Return the [X, Y] coordinate for the center point of the cell that contains the specified text.  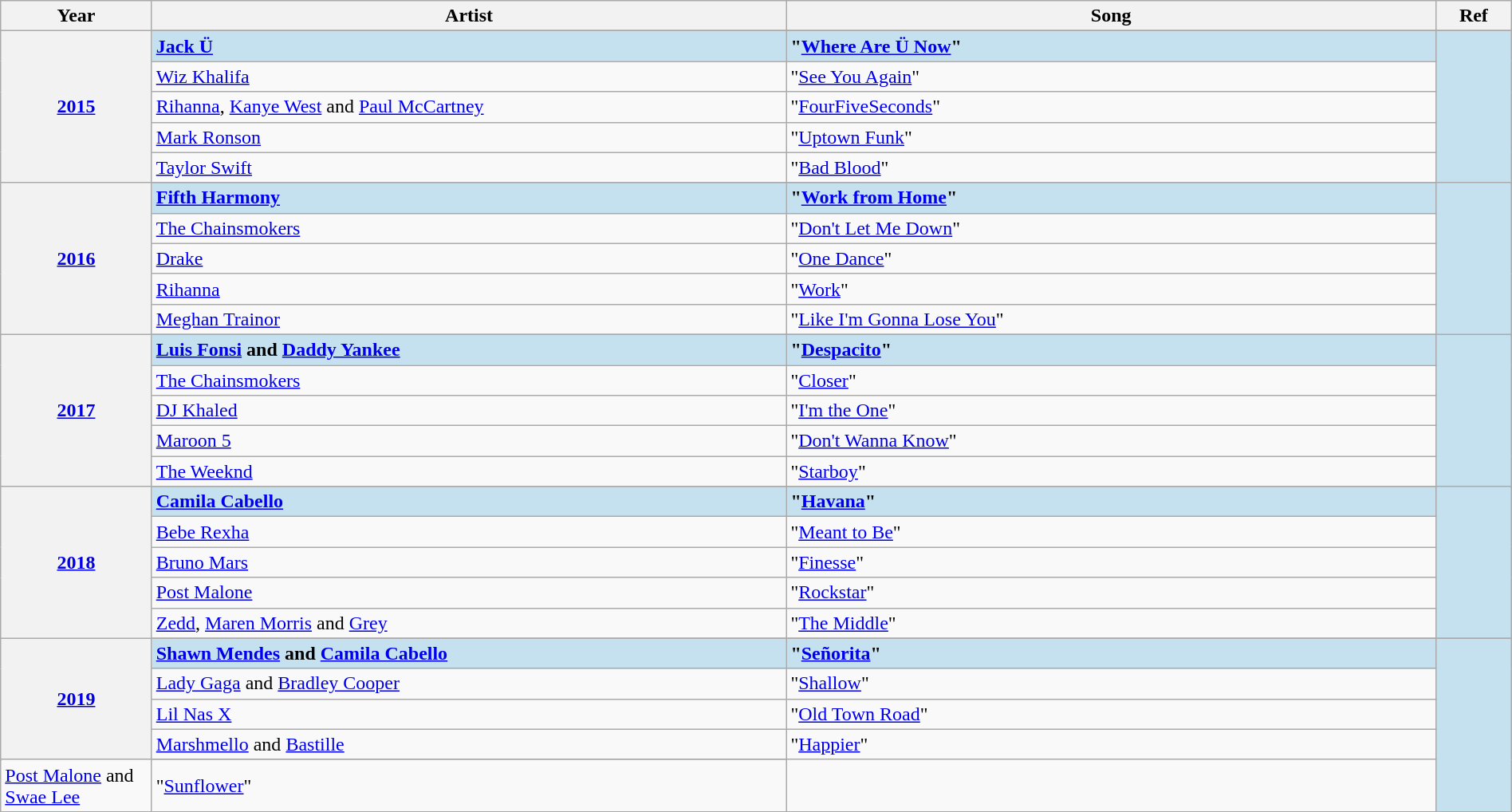
Mark Ronson [469, 137]
"Like I'm Gonna Lose You" [1112, 319]
Year [77, 16]
"Bad Blood" [1112, 168]
"Despacito" [1112, 349]
Luis Fonsi and Daddy Yankee [469, 349]
"One Dance" [1112, 258]
2019 [77, 699]
"Don't Wanna Know" [1112, 441]
2017 [77, 410]
"Sunflower" [469, 785]
2015 [77, 107]
"Work" [1112, 289]
"Havana" [1112, 502]
Jack Ü [469, 46]
Marshmello and Bastille [469, 744]
The Weeknd [469, 471]
"Work from Home" [1112, 198]
Post Malone [469, 593]
2018 [77, 562]
"Rockstar" [1112, 593]
Camila Cabello [469, 502]
2016 [77, 258]
"Where Are Ü Now" [1112, 46]
Song [1112, 16]
Lil Nas X [469, 714]
"Meant to Be" [1112, 532]
DJ Khaled [469, 411]
"Starboy" [1112, 471]
Post Malone and Swae Lee [77, 785]
Bebe Rexha [469, 532]
"Shallow" [1112, 684]
"I'm the One" [1112, 411]
"FourFiveSeconds" [1112, 107]
Ref [1474, 16]
Lady Gaga and Bradley Cooper [469, 684]
"Finesse" [1112, 562]
Taylor Swift [469, 168]
"Don't Let Me Down" [1112, 228]
Maroon 5 [469, 441]
"Old Town Road" [1112, 714]
Artist [469, 16]
"The Middle" [1112, 623]
Bruno Mars [469, 562]
"Closer" [1112, 380]
Zedd, Maren Morris and Grey [469, 623]
"Señorita" [1112, 653]
Fifth Harmony [469, 198]
Rihanna [469, 289]
Drake [469, 258]
"See You Again" [1112, 77]
"Uptown Funk" [1112, 137]
Shawn Mendes and Camila Cabello [469, 653]
Rihanna, Kanye West and Paul McCartney [469, 107]
Wiz Khalifa [469, 77]
"Happier" [1112, 744]
Meghan Trainor [469, 319]
